Return the (X, Y) coordinate for the center point of the cell that contains the specified text.  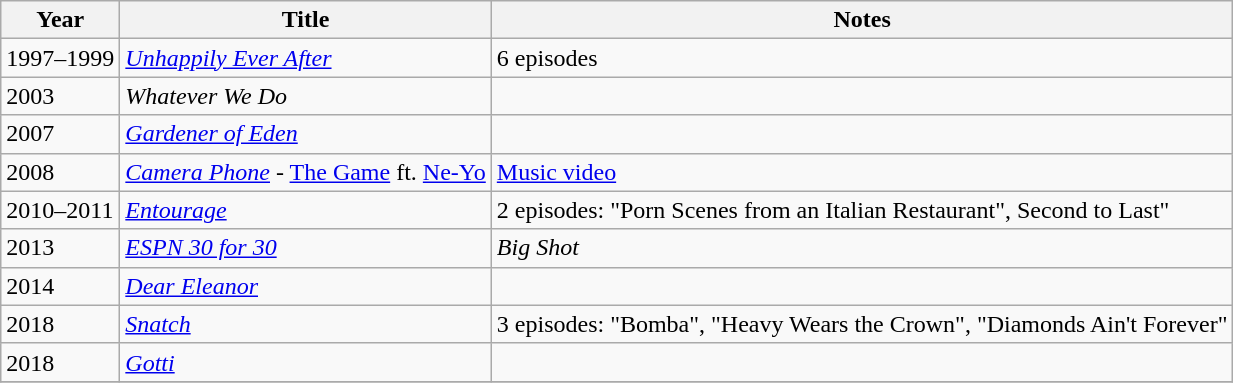
Snatch (306, 324)
Entourage (306, 210)
2013 (60, 248)
Camera Phone - The Game ft. Ne-Yo (306, 172)
6 episodes (862, 58)
Gardener of Eden (306, 134)
3 episodes: "Bomba", "Heavy Wears the Crown", "Diamonds Ain't Forever" (862, 324)
Notes (862, 20)
Whatever We Do (306, 96)
Year (60, 20)
Big Shot (862, 248)
2007 (60, 134)
2 episodes: "Porn Scenes from an Italian Restaurant", Second to Last" (862, 210)
2014 (60, 286)
Dear Eleanor (306, 286)
Unhappily Ever After (306, 58)
1997–1999 (60, 58)
Title (306, 20)
Gotti (306, 362)
ESPN 30 for 30 (306, 248)
2010–2011 (60, 210)
2003 (60, 96)
Music video (862, 172)
2008 (60, 172)
